From the cell containing the given text, extract its center point as [x, y] coordinate. 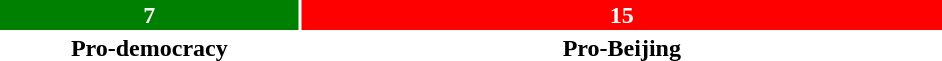
15 [622, 15]
7 [150, 15]
